Extract the [X, Y] coordinate from the center of the cell holding the provided text.  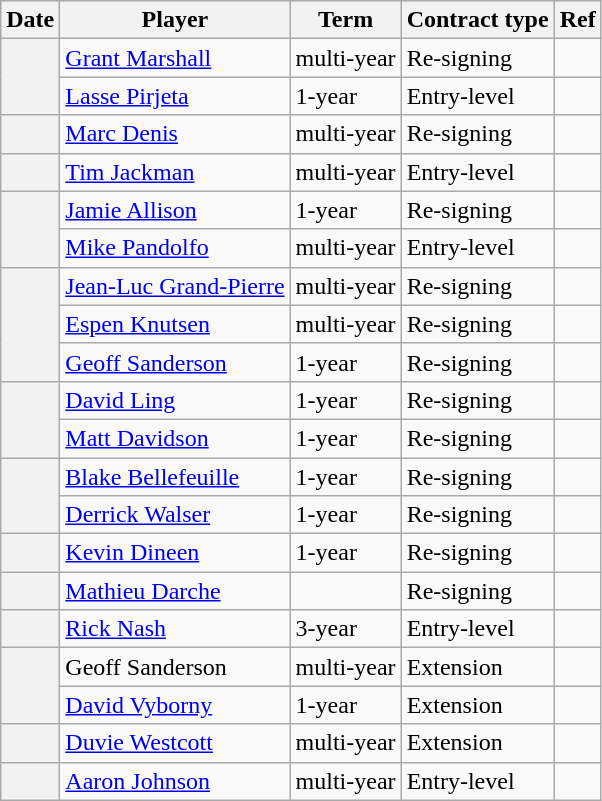
Tim Jackman [175, 172]
Player [175, 20]
Ref [578, 20]
Jamie Allison [175, 210]
Contract type [478, 20]
Lasse Pirjeta [175, 96]
Derrick Walser [175, 515]
Duvie Westcott [175, 743]
Blake Bellefeuille [175, 477]
Mathieu Darche [175, 591]
Jean-Luc Grand-Pierre [175, 286]
Kevin Dineen [175, 553]
Date [30, 20]
Marc Denis [175, 134]
3-year [346, 629]
David Vyborny [175, 705]
Rick Nash [175, 629]
Term [346, 20]
Matt Davidson [175, 438]
Espen Knutsen [175, 324]
Aaron Johnson [175, 781]
Grant Marshall [175, 58]
David Ling [175, 400]
Mike Pandolfo [175, 248]
